Pinpoint the cell where the given text exists, returning its (x, y) midpoint coordinate. 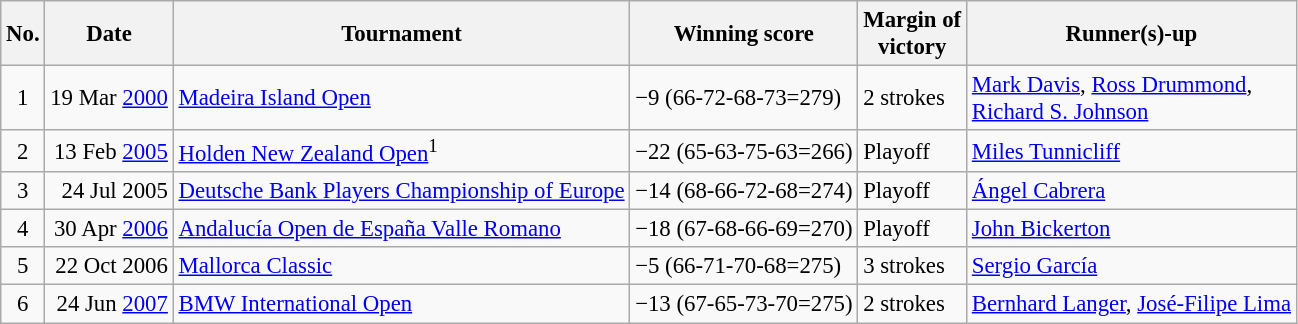
22 Oct 2006 (109, 267)
Mark Davis, Ross Drummond, Richard S. Johnson (1132, 98)
2 (23, 151)
30 Apr 2006 (109, 229)
19 Mar 2000 (109, 98)
24 Jun 2007 (109, 304)
Tournament (402, 34)
Andalucía Open de España Valle Romano (402, 229)
−18 (67-68-66-69=270) (744, 229)
5 (23, 267)
−5 (66-71-70-68=275) (744, 267)
Runner(s)-up (1132, 34)
Miles Tunnicliff (1132, 151)
3 (23, 191)
−14 (68-66-72-68=274) (744, 191)
−22 (65-63-75-63=266) (744, 151)
Sergio García (1132, 267)
No. (23, 34)
Bernhard Langer, José-Filipe Lima (1132, 304)
24 Jul 2005 (109, 191)
13 Feb 2005 (109, 151)
Winning score (744, 34)
BMW International Open (402, 304)
Ángel Cabrera (1132, 191)
Madeira Island Open (402, 98)
6 (23, 304)
Margin ofvictory (912, 34)
−13 (67-65-73-70=275) (744, 304)
−9 (66-72-68-73=279) (744, 98)
John Bickerton (1132, 229)
3 strokes (912, 267)
4 (23, 229)
Mallorca Classic (402, 267)
1 (23, 98)
Deutsche Bank Players Championship of Europe (402, 191)
Holden New Zealand Open1 (402, 151)
Date (109, 34)
